For the text-containing cell, return its midpoint in [X, Y] coordinate format. 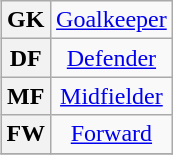
Forward [112, 134]
Goalkeeper [112, 20]
DF [26, 58]
GK [26, 20]
FW [26, 134]
Defender [112, 58]
MF [26, 96]
Midfielder [112, 96]
